From the cell containing the given text, extract its center point as [X, Y] coordinate. 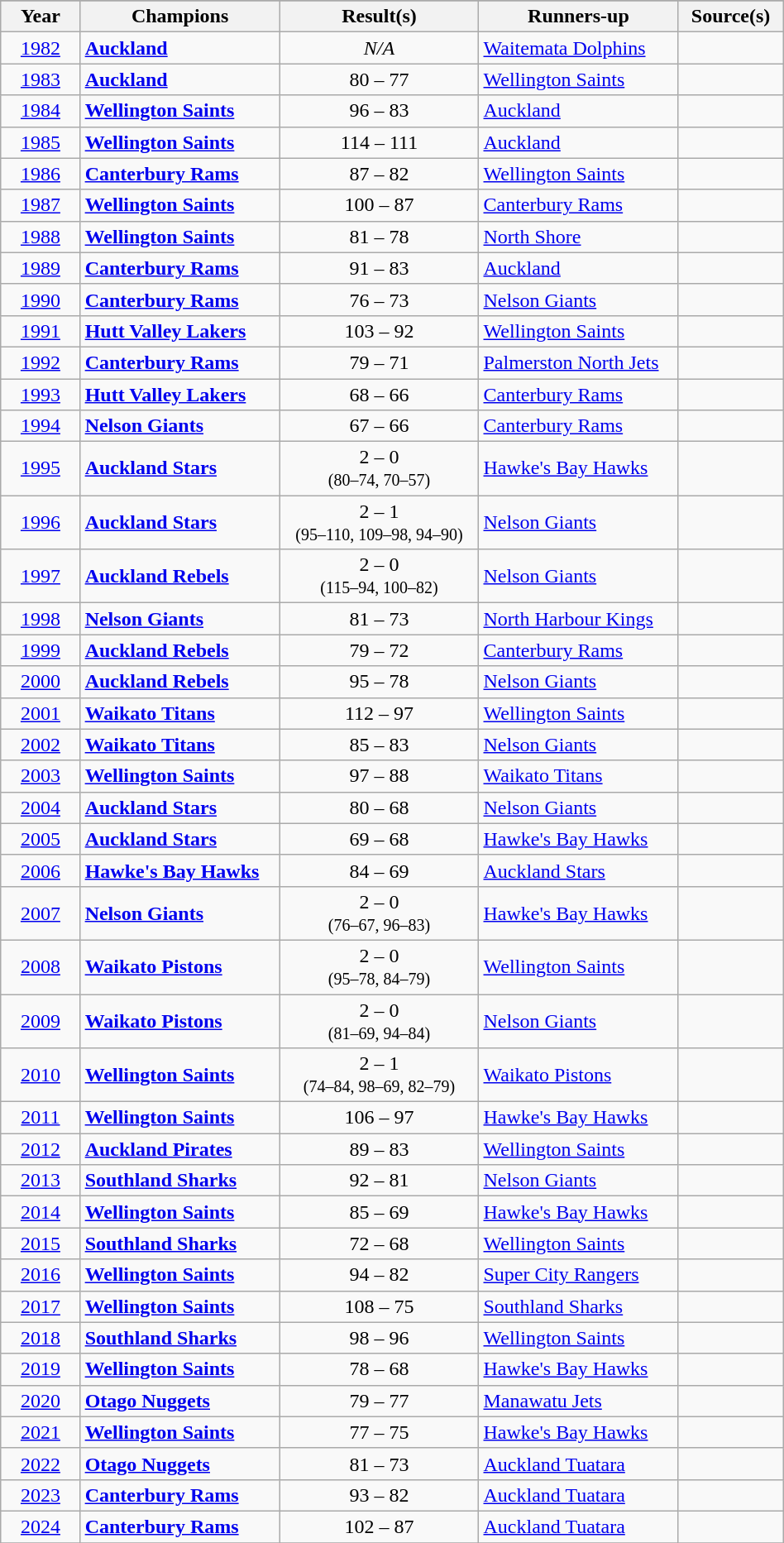
1995 [41, 468]
2017 [41, 1306]
81 – 78 [379, 237]
2002 [41, 745]
Super City Rangers [579, 1275]
2 – 0(80–74, 70–57) [379, 468]
2012 [41, 1149]
North Harbour Kings [579, 619]
2 – 0(81–69, 94–84) [379, 1021]
80 – 68 [379, 807]
Palmerston North Jets [579, 362]
67 – 66 [379, 426]
1999 [41, 650]
1998 [41, 619]
1990 [41, 299]
85 – 83 [379, 745]
78 – 68 [379, 1369]
95 – 78 [379, 682]
Source(s) [731, 17]
102 – 87 [379, 1526]
79 – 71 [379, 362]
Manawatu Jets [579, 1401]
72 – 68 [379, 1244]
2000 [41, 682]
2 – 0(95–78, 84–79) [379, 966]
Auckland Pirates [180, 1149]
1994 [41, 426]
1983 [41, 79]
2009 [41, 1021]
2019 [41, 1369]
2001 [41, 713]
79 – 72 [379, 650]
2021 [41, 1432]
2 – 1(74–84, 98–69, 82–79) [379, 1076]
Waitemata Dolphins [579, 48]
1992 [41, 362]
1993 [41, 395]
108 – 75 [379, 1306]
2 – 1(95–110, 109–98, 94–90) [379, 523]
Champions [180, 17]
1986 [41, 174]
1989 [41, 268]
2013 [41, 1181]
1996 [41, 523]
80 – 77 [379, 79]
2018 [41, 1338]
97 – 88 [379, 776]
69 – 68 [379, 839]
1982 [41, 48]
1991 [41, 331]
2008 [41, 966]
93 – 82 [379, 1495]
1985 [41, 142]
1988 [41, 237]
North Shore [579, 237]
79 – 77 [379, 1401]
112 – 97 [379, 713]
1984 [41, 111]
2 – 0(115–94, 100–82) [379, 576]
2011 [41, 1118]
Year [41, 17]
2016 [41, 1275]
2005 [41, 839]
85 – 69 [379, 1212]
103 – 92 [379, 331]
2023 [41, 1495]
84 – 69 [379, 870]
94 – 82 [379, 1275]
2003 [41, 776]
87 – 82 [379, 174]
2010 [41, 1076]
2007 [41, 913]
2015 [41, 1244]
106 – 97 [379, 1118]
96 – 83 [379, 111]
100 – 87 [379, 205]
N/A [379, 48]
Runners-up [579, 17]
2024 [41, 1526]
77 – 75 [379, 1432]
91 – 83 [379, 268]
89 – 83 [379, 1149]
68 – 66 [379, 395]
1997 [41, 576]
114 – 111 [379, 142]
2014 [41, 1212]
76 – 73 [379, 299]
2 – 0(76–67, 96–83) [379, 913]
2006 [41, 870]
1987 [41, 205]
92 – 81 [379, 1181]
2020 [41, 1401]
2004 [41, 807]
98 – 96 [379, 1338]
2022 [41, 1464]
Result(s) [379, 17]
